Output the (X, Y) coordinate of the center of the cell containing the given text.  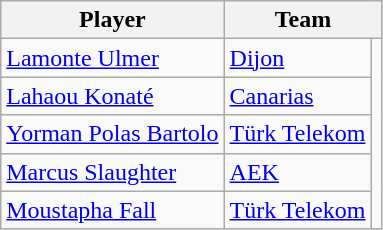
Marcus Slaughter (112, 172)
Canarias (298, 96)
Dijon (298, 58)
Team (303, 20)
Lahaou Konaté (112, 96)
Moustapha Fall (112, 210)
AEK (298, 172)
Lamonte Ulmer (112, 58)
Yorman Polas Bartolo (112, 134)
Player (112, 20)
